Identify which cell holds the provided text, then report its [x, y] central coordinate. 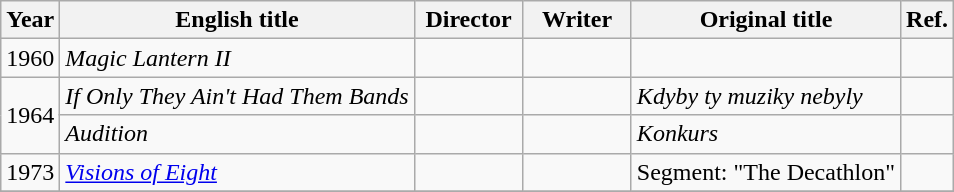
Magic Lantern II [237, 58]
1960 [30, 58]
Audition [237, 134]
Segment: "The Decathlon" [766, 172]
1973 [30, 172]
Kdyby ty muziky nebyly [766, 96]
Year [30, 20]
If Only They Ain't Had Them Bands [237, 96]
1964 [30, 115]
Director [468, 20]
Original title [766, 20]
English title [237, 20]
Konkurs [766, 134]
Visions of Eight [237, 172]
Writer [578, 20]
Ref. [928, 20]
